For the text-containing cell, return its midpoint in (x, y) coordinate format. 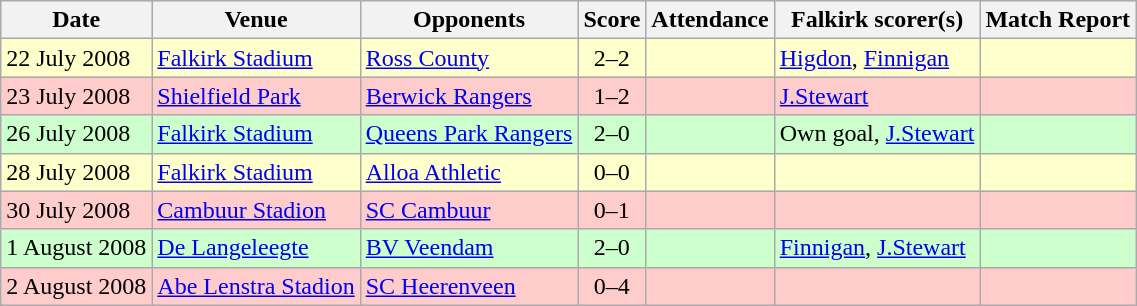
Match Report (1058, 20)
Falkirk scorer(s) (877, 20)
0–1 (612, 210)
Higdon, Finnigan (877, 58)
1–2 (612, 96)
Score (612, 20)
Date (76, 20)
23 July 2008 (76, 96)
1 August 2008 (76, 248)
Berwick Rangers (469, 96)
Abe Lenstra Stadion (256, 286)
Finnigan, J.Stewart (877, 248)
Cambuur Stadion (256, 210)
26 July 2008 (76, 134)
22 July 2008 (76, 58)
Queens Park Rangers (469, 134)
30 July 2008 (76, 210)
0–4 (612, 286)
Own goal, J.Stewart (877, 134)
J.Stewart (877, 96)
Alloa Athletic (469, 172)
Venue (256, 20)
SC Cambuur (469, 210)
0–0 (612, 172)
2 August 2008 (76, 286)
28 July 2008 (76, 172)
SC Heerenveen (469, 286)
2–2 (612, 58)
Shielfield Park (256, 96)
Opponents (469, 20)
BV Veendam (469, 248)
Attendance (710, 20)
De Langeleegte (256, 248)
Ross County (469, 58)
